Identify which cell holds the provided text, then report its (x, y) central coordinate. 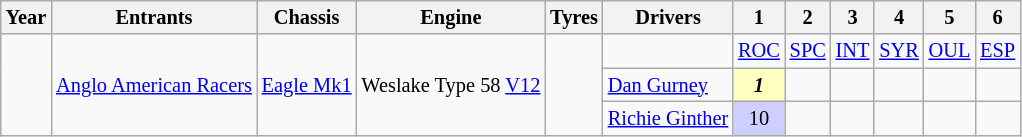
Richie Ginther (668, 118)
3 (853, 17)
SPC (808, 51)
Year (26, 17)
5 (950, 17)
Tyres (574, 17)
ESP (998, 51)
6 (998, 17)
4 (898, 17)
SYR (898, 51)
INT (853, 51)
Engine (450, 17)
10 (759, 118)
OUL (950, 51)
ROC (759, 51)
Entrants (154, 17)
Eagle Mk1 (307, 84)
Anglo American Racers (154, 84)
Chassis (307, 17)
2 (808, 17)
Drivers (668, 17)
Dan Gurney (668, 85)
Weslake Type 58 V12 (450, 84)
